Identify which cell holds the provided text, then report its (x, y) central coordinate. 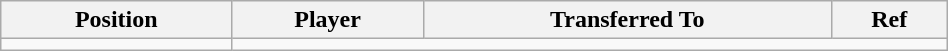
Player (328, 20)
Ref (889, 20)
Transferred To (627, 20)
Position (116, 20)
